Search for the cell housing the specified text and yield its (x, y) center coordinate. 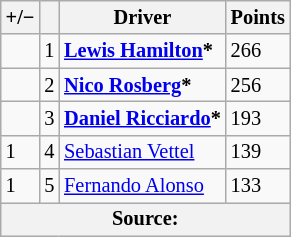
5 (49, 186)
3 (49, 118)
Lewis Hamilton* (142, 51)
Points (258, 17)
Daniel Ricciardo* (142, 118)
Source: (146, 219)
133 (258, 186)
193 (258, 118)
256 (258, 85)
139 (258, 152)
+/− (20, 17)
2 (49, 85)
266 (258, 51)
Sebastian Vettel (142, 152)
Nico Rosberg* (142, 85)
Driver (142, 17)
4 (49, 152)
Fernando Alonso (142, 186)
